Provide the (x, y) coordinate of the cell's center where the given text is located.  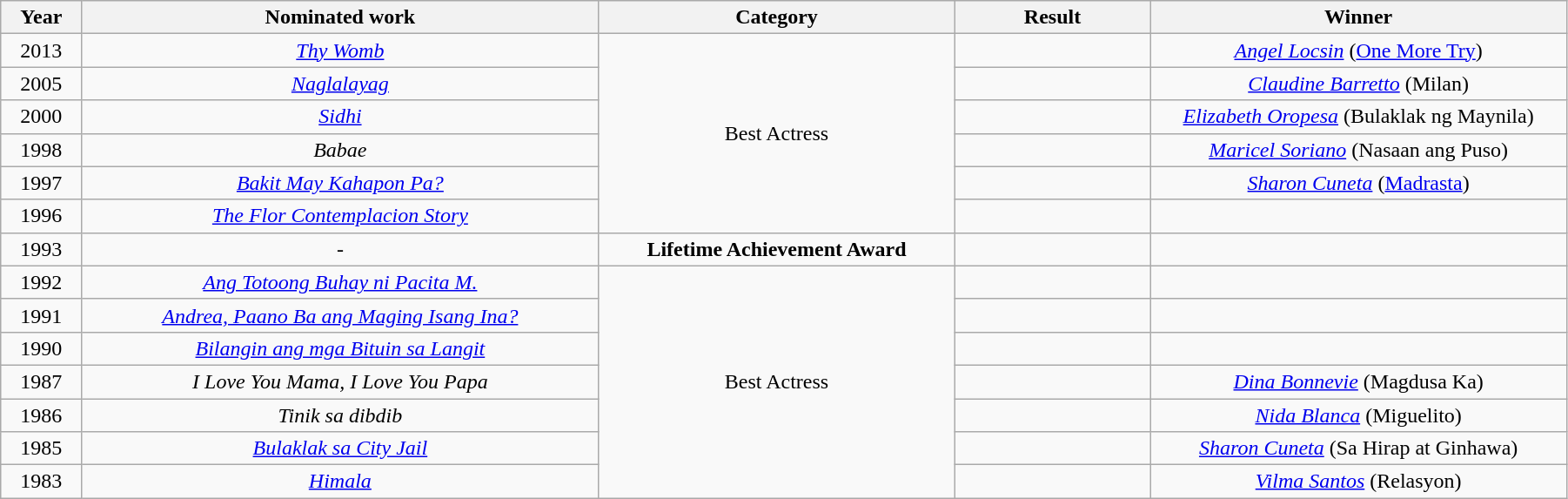
- (340, 249)
Nominated work (340, 17)
1992 (42, 282)
Bilangin ang mga Bituin sa Langit (340, 348)
Bulaklak sa City Jail (340, 448)
1996 (42, 216)
Naglalayag (340, 84)
Nida Blanca (Miguelito) (1359, 415)
2000 (42, 117)
Sharon Cuneta (Sa Hirap at Ginhawa) (1359, 448)
Result (1053, 17)
Claudine Barretto (Milan) (1359, 84)
I Love You Mama, I Love You Papa (340, 381)
Bakit May Kahapon Pa? (340, 183)
Winner (1359, 17)
1990 (42, 348)
Vilma Santos (Relasyon) (1359, 482)
2013 (42, 51)
1993 (42, 249)
Ang Totoong Buhay ni Pacita M. (340, 282)
1986 (42, 415)
Angel Locsin (One More Try) (1359, 51)
1997 (42, 183)
1985 (42, 448)
Maricel Soriano (Nasaan ang Puso) (1359, 150)
Elizabeth Oropesa (Bulaklak ng Maynila) (1359, 117)
Year (42, 17)
Andrea, Paano Ba ang Maging Isang Ina? (340, 315)
1983 (42, 482)
Sidhi (340, 117)
Category (776, 17)
The Flor Contemplacion Story (340, 216)
1987 (42, 381)
Thy Womb (340, 51)
Lifetime Achievement Award (776, 249)
1991 (42, 315)
Babae (340, 150)
2005 (42, 84)
Dina Bonnevie (Magdusa Ka) (1359, 381)
Himala (340, 482)
Sharon Cuneta (Madrasta) (1359, 183)
1998 (42, 150)
Tinik sa dibdib (340, 415)
